Output the (X, Y) coordinate of the center of the cell containing the given text.  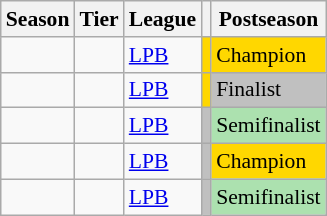
League (162, 19)
Tier (98, 19)
Season (38, 19)
Postseason (268, 19)
Finalist (268, 90)
